Return the (x, y) coordinate for the center point of the cell that contains the specified text.  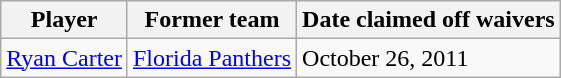
Former team (212, 20)
Florida Panthers (212, 58)
October 26, 2011 (429, 58)
Ryan Carter (64, 58)
Date claimed off waivers (429, 20)
Player (64, 20)
